Extract the [x, y] coordinate from the center of the cell holding the provided text.  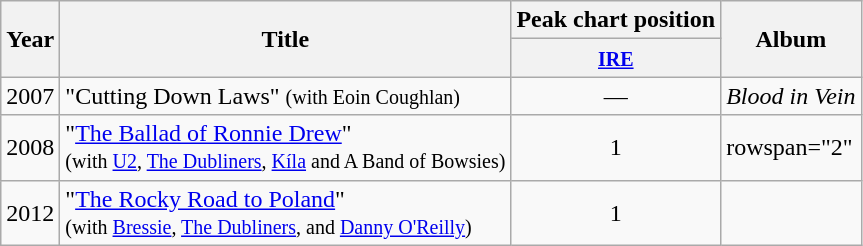
Peak chart position [616, 20]
Year [30, 39]
Blood in Vein [791, 96]
"The Ballad of Ronnie Drew" (with U2, The Dubliners, Kíla and A Band of Bowsies) [286, 148]
Album [791, 39]
rowspan="2" [791, 148]
— [616, 96]
2007 [30, 96]
"Cutting Down Laws" (with Eoin Coughlan) [286, 96]
IRE [616, 58]
2008 [30, 148]
2012 [30, 212]
Title [286, 39]
"The Rocky Road to Poland" (with Bressie, The Dubliners, and Danny O'Reilly) [286, 212]
